Locate the cell with the specified text and output its (X, Y) center coordinate. 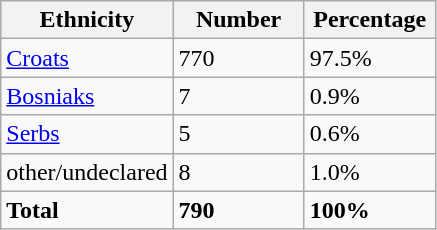
5 (238, 134)
100% (370, 210)
Ethnicity (87, 20)
Serbs (87, 134)
7 (238, 96)
Total (87, 210)
1.0% (370, 172)
0.6% (370, 134)
770 (238, 58)
8 (238, 172)
Bosniaks (87, 96)
Percentage (370, 20)
Croats (87, 58)
790 (238, 210)
Number (238, 20)
0.9% (370, 96)
97.5% (370, 58)
other/undeclared (87, 172)
